Return the [x, y] coordinate for the center point of the cell that contains the specified text.  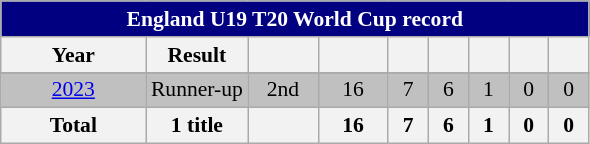
2023 [74, 90]
1 title [197, 126]
2nd [283, 90]
England U19 T20 World Cup record [295, 19]
Result [197, 55]
Total [74, 126]
Year [74, 55]
Runner-up [197, 90]
